Detect which cell encompasses the target text, then output its [x, y] center coordinate. 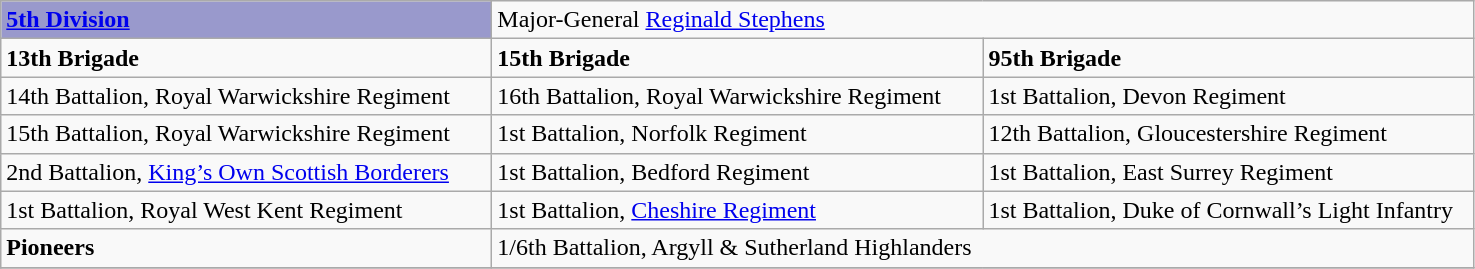
13th Brigade [246, 58]
2nd Battalion, King’s Own Scottish Borderers [246, 172]
12th Battalion, Gloucestershire Regiment [1228, 134]
1st Battalion, Cheshire Regiment [738, 210]
16th Battalion, Royal Warwickshire Regiment [738, 96]
14th Battalion, Royal Warwickshire Regiment [246, 96]
Pioneers [246, 248]
1st Battalion, Devon Regiment [1228, 96]
15th Brigade [738, 58]
Major-General Reginald Stephens [983, 20]
1st Battalion, Bedford Regiment [738, 172]
1st Battalion, Duke of Cornwall’s Light Infantry [1228, 210]
1st Battalion, Royal West Kent Regiment [246, 210]
95th Brigade [1228, 58]
5th Division [246, 20]
1st Battalion, East Surrey Regiment [1228, 172]
1/6th Battalion, Argyll & Sutherland Highlanders [983, 248]
1st Battalion, Norfolk Regiment [738, 134]
15th Battalion, Royal Warwickshire Regiment [246, 134]
